For the text-containing cell, return its midpoint in [x, y] coordinate format. 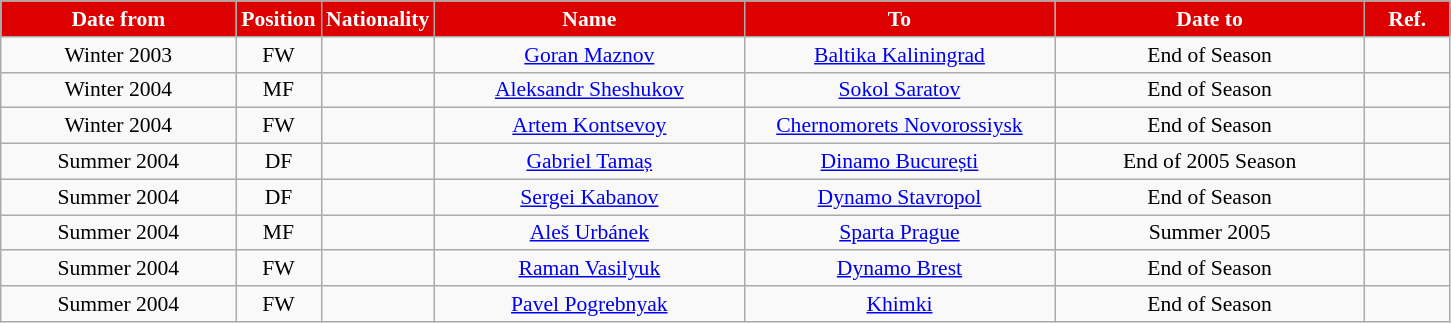
Date to [1210, 19]
Sergei Kabanov [589, 197]
End of 2005 Season [1210, 162]
Dynamo Stavropol [899, 197]
Raman Vasilyuk [589, 269]
Goran Maznov [589, 55]
Khimki [899, 304]
Ref. [1408, 19]
Date from [118, 19]
Summer 2005 [1210, 233]
Aleš Urbánek [589, 233]
Baltika Kaliningrad [899, 55]
Aleksandr Sheshukov [589, 90]
Pavel Pogrebnyak [589, 304]
Chernomorets Novorossiysk [899, 126]
To [899, 19]
Sparta Prague [899, 233]
Dinamo București [899, 162]
Gabriel Tamaș [589, 162]
Nationality [378, 19]
Name [589, 19]
Position [278, 19]
Artem Kontsevoy [589, 126]
Sokol Saratov [899, 90]
Dynamo Brest [899, 269]
Winter 2003 [118, 55]
